Scan for the cell matching the given text and deliver its (X, Y) coordinate at center. 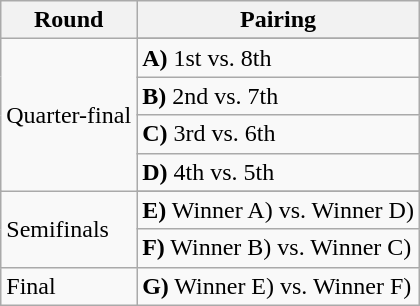
C) 3rd vs. 6th (278, 134)
B) 2nd vs. 7th (278, 96)
Round (69, 20)
D) 4th vs. 5th (278, 172)
Final (69, 286)
Pairing (278, 20)
E) Winner A) vs. Winner D) (278, 210)
A) 1st vs. 8th (278, 58)
F) Winner B) vs. Winner C) (278, 248)
G) Winner E) vs. Winner F) (278, 286)
Quarter-final (69, 115)
Semifinals (69, 229)
